For the text-containing cell, return its midpoint in (X, Y) coordinate format. 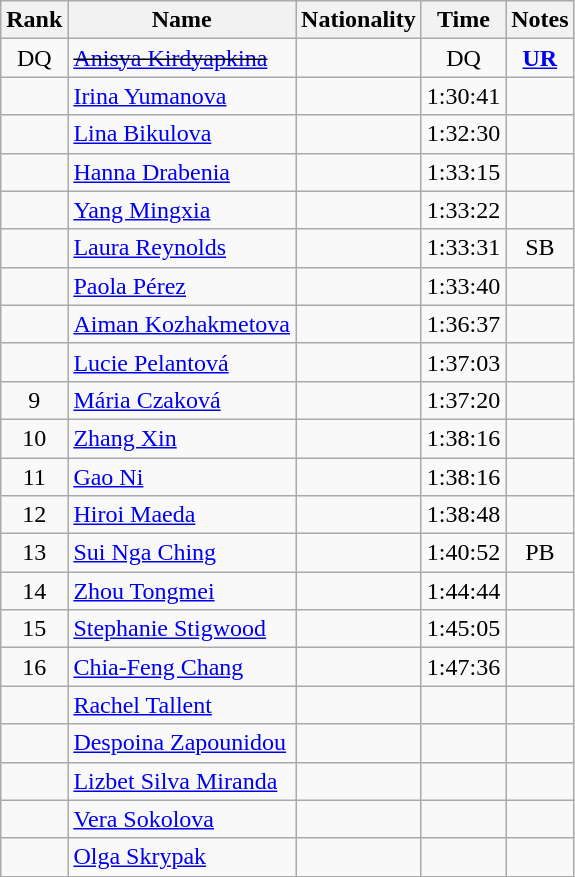
Zhang Xin (182, 438)
Time (463, 20)
Hanna Drabenia (182, 172)
1:44:44 (463, 591)
Name (182, 20)
1:36:37 (463, 324)
1:38:48 (463, 515)
11 (34, 477)
10 (34, 438)
Zhou Tongmei (182, 591)
14 (34, 591)
Mária Czaková (182, 400)
16 (34, 667)
1:33:22 (463, 210)
Vera Sokolova (182, 819)
Rank (34, 20)
Paola Pérez (182, 286)
9 (34, 400)
Olga Skrypak (182, 857)
Lina Bikulova (182, 134)
13 (34, 553)
1:37:20 (463, 400)
Sui Nga Ching (182, 553)
15 (34, 629)
1:45:05 (463, 629)
Stephanie Stigwood (182, 629)
Despoina Zapounidou (182, 743)
Irina Yumanova (182, 96)
PB (540, 553)
Aiman Kozhakmetova (182, 324)
Notes (540, 20)
1:33:31 (463, 248)
1:40:52 (463, 553)
1:32:30 (463, 134)
1:30:41 (463, 96)
Anisya Kirdyapkina (182, 58)
Chia-Feng Chang (182, 667)
1:33:15 (463, 172)
Nationality (359, 20)
1:47:36 (463, 667)
UR (540, 58)
12 (34, 515)
Yang Mingxia (182, 210)
Gao Ni (182, 477)
1:37:03 (463, 362)
Rachel Tallent (182, 705)
SB (540, 248)
1:33:40 (463, 286)
Lucie Pelantová (182, 362)
Lizbet Silva Miranda (182, 781)
Hiroi Maeda (182, 515)
Laura Reynolds (182, 248)
